Output the [X, Y] coordinate of the center of the cell containing the given text.  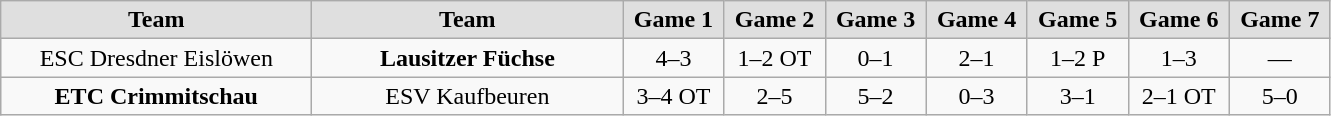
2–5 [774, 96]
Game 3 [876, 20]
Game 7 [1280, 20]
— [1280, 58]
Game 4 [976, 20]
3–1 [1078, 96]
Game 2 [774, 20]
4–3 [674, 58]
1–2 P [1078, 58]
Lausitzer Füchse [468, 58]
Game 6 [1178, 20]
0–1 [876, 58]
2–1 [976, 58]
0–3 [976, 96]
1–3 [1178, 58]
Game 1 [674, 20]
1–2 OT [774, 58]
3–4 OT [674, 96]
5–0 [1280, 96]
ESC Dresdner Eislöwen [156, 58]
Game 5 [1078, 20]
2–1 OT [1178, 96]
ETC Crimmitschau [156, 96]
ESV Kaufbeuren [468, 96]
5–2 [876, 96]
